Output the (x, y) coordinate of the center of the cell containing the given text.  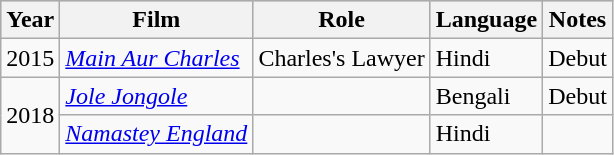
Role (342, 20)
2018 (30, 115)
Year (30, 20)
Namastey England (156, 134)
Film (156, 20)
2015 (30, 58)
Main Aur Charles (156, 58)
Bengali (486, 96)
Charles's Lawyer (342, 58)
Notes (578, 20)
Language (486, 20)
Jole Jongole (156, 96)
